Search for the cell housing the specified text and yield its (x, y) center coordinate. 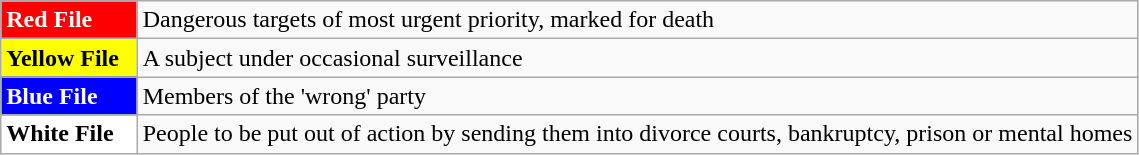
People to be put out of action by sending them into divorce courts, bankruptcy, prison or mental homes (638, 134)
White File (69, 134)
Yellow File (69, 58)
Blue File (69, 96)
Members of the 'wrong' party (638, 96)
Red File (69, 20)
A subject under occasional surveillance (638, 58)
Dangerous targets of most urgent priority, marked for death (638, 20)
